Return [x, y] of the center of cell containing provided text 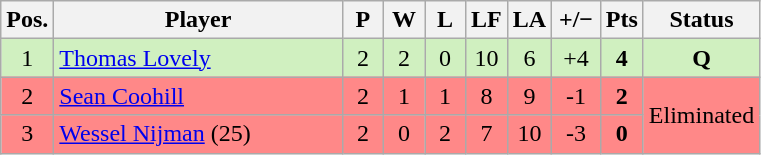
4 [622, 58]
-1 [576, 96]
W [404, 20]
Sean Coohill [198, 96]
Eliminated [701, 115]
Q [701, 58]
Status [701, 20]
Pos. [28, 20]
+4 [576, 58]
P [362, 20]
6 [529, 58]
L [444, 20]
3 [28, 134]
LA [529, 20]
Thomas Lovely [198, 58]
+/− [576, 20]
Wessel Nijman (25) [198, 134]
LF [487, 20]
Pts [622, 20]
Player [198, 20]
8 [487, 96]
9 [529, 96]
-3 [576, 134]
7 [487, 134]
